Scan for the cell matching the given text and deliver its [X, Y] coordinate at center. 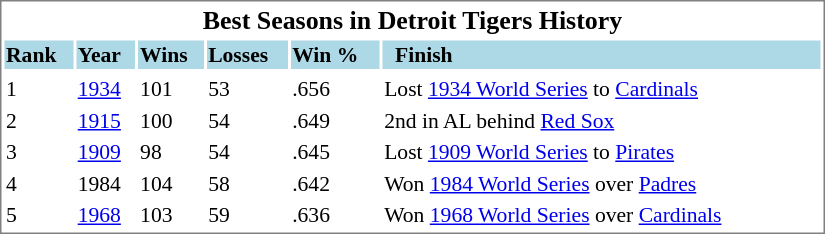
3 [38, 152]
4 [38, 184]
Losses [248, 54]
.636 [336, 215]
59 [248, 215]
103 [172, 215]
101 [172, 89]
Win % [336, 54]
2 [38, 120]
Year [106, 54]
Lost 1909 World Series to Pirates [602, 152]
58 [248, 184]
Won 1984 World Series over Padres [602, 184]
Lost 1934 World Series to Cardinals [602, 89]
1 [38, 89]
5 [38, 215]
104 [172, 184]
Best Seasons in Detroit Tigers History [412, 20]
2nd in AL behind Red Sox [602, 120]
Won 1968 World Series over Cardinals [602, 215]
1934 [106, 89]
Wins [172, 54]
Finish [602, 54]
.656 [336, 89]
.642 [336, 184]
Rank [38, 54]
.645 [336, 152]
.649 [336, 120]
1968 [106, 215]
1915 [106, 120]
1909 [106, 152]
1984 [106, 184]
53 [248, 89]
100 [172, 120]
98 [172, 152]
